Return the [X, Y] coordinate for the center point of the cell that contains the specified text.  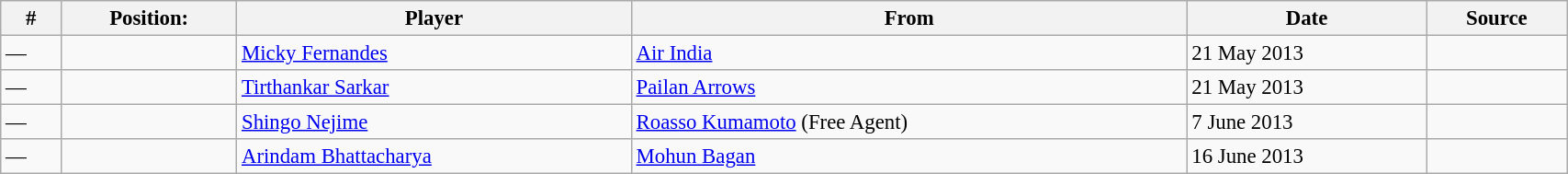
Date [1306, 18]
Mohun Bagan [909, 157]
Player [434, 18]
Air India [909, 53]
Arindam Bhattacharya [434, 157]
Micky Fernandes [434, 53]
16 June 2013 [1306, 157]
From [909, 18]
Pailan Arrows [909, 87]
# [31, 18]
7 June 2013 [1306, 122]
Source [1497, 18]
Tirthankar Sarkar [434, 87]
Position: [149, 18]
Shingo Nejime [434, 122]
Roasso Kumamoto (Free Agent) [909, 122]
